Determine the [x, y] coordinate at the center of the cell enclosing the given text.  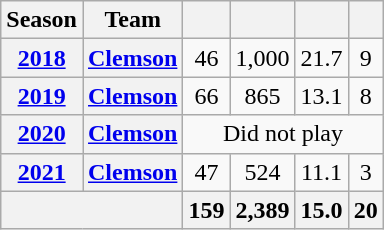
20 [366, 210]
8 [366, 96]
9 [366, 58]
13.1 [322, 96]
66 [206, 96]
3 [366, 172]
2021 [42, 172]
2018 [42, 58]
Season [42, 20]
865 [262, 96]
2,389 [262, 210]
159 [206, 210]
21.7 [322, 58]
Team [132, 20]
46 [206, 58]
47 [206, 172]
2019 [42, 96]
1,000 [262, 58]
Did not play [283, 134]
2020 [42, 134]
11.1 [322, 172]
15.0 [322, 210]
524 [262, 172]
